Identify which cell holds the provided text, then report its (x, y) central coordinate. 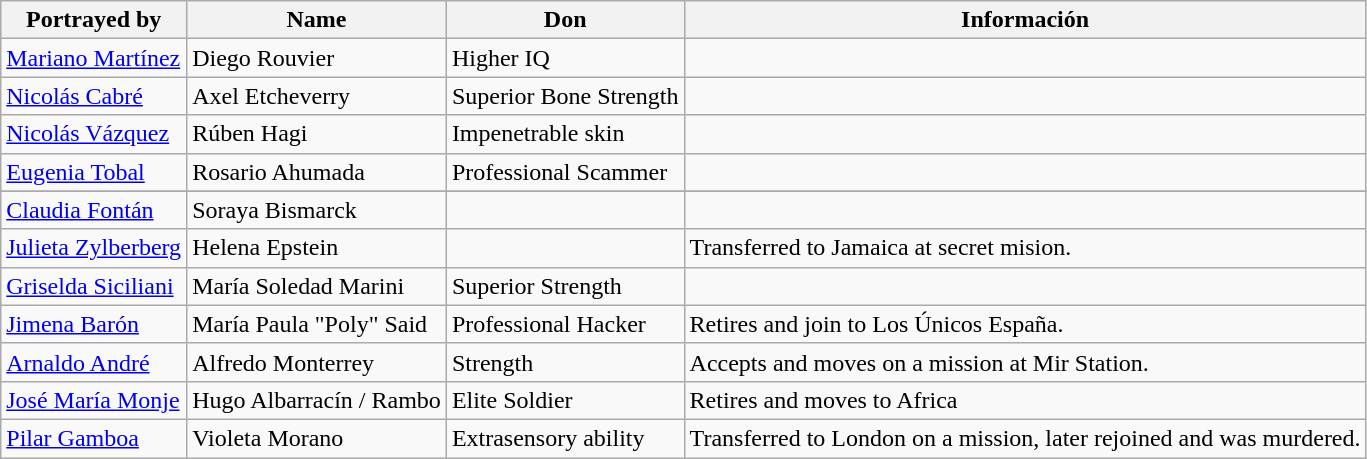
Don (565, 20)
Superior Bone Strength (565, 96)
Diego Rouvier (317, 58)
Accepts and moves on a mission at Mir Station. (1025, 362)
Claudia Fontán (94, 210)
Arnaldo André (94, 362)
Pilar Gamboa (94, 438)
Jimena Barón (94, 324)
Professional Hacker (565, 324)
Transferred to London on a mission, later rejoined and was murdered. (1025, 438)
Impenetrable skin (565, 134)
Elite Soldier (565, 400)
José María Monje (94, 400)
Helena Epstein (317, 248)
Retires and join to Los Únicos España. (1025, 324)
María Paula "Poly" Said (317, 324)
Axel Etcheverry (317, 96)
Rúben Hagi (317, 134)
María Soledad Marini (317, 286)
Hugo Albarracín / Rambo (317, 400)
Strength (565, 362)
Griselda Siciliani (94, 286)
Eugenia Tobal (94, 172)
Extrasensory ability (565, 438)
Name (317, 20)
Información (1025, 20)
Violeta Morano (317, 438)
Soraya Bismarck (317, 210)
Superior Strength (565, 286)
Retires and moves to Africa (1025, 400)
Transferred to Jamaica at secret mision. (1025, 248)
Mariano Martínez (94, 58)
Professional Scammer (565, 172)
Nicolás Cabré (94, 96)
Portrayed by (94, 20)
Higher IQ (565, 58)
Nicolás Vázquez (94, 134)
Rosario Ahumada (317, 172)
Alfredo Monterrey (317, 362)
Julieta Zylberberg (94, 248)
